Detect which cell encompasses the target text, then output its (X, Y) center coordinate. 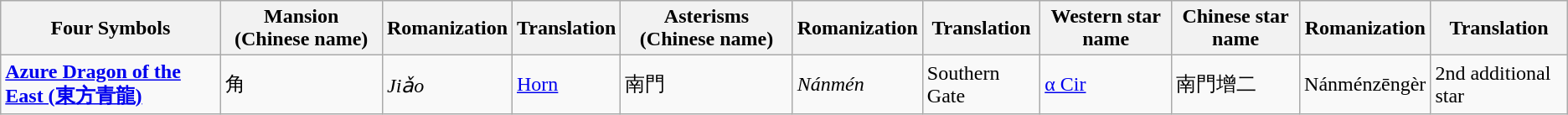
Azure Dragon of the East (東方青龍) (111, 85)
南門 (707, 85)
南門增二 (1236, 85)
Nánmén (858, 85)
Western star name (1106, 29)
2nd additional star (1499, 85)
Horn (566, 85)
Nánménzēngèr (1365, 85)
Mansion (Chinese name) (302, 29)
Chinese star name (1236, 29)
Four Symbols (111, 29)
角 (302, 85)
Asterisms (Chinese name) (707, 29)
Southern Gate (981, 85)
α Cir (1106, 85)
Jiǎo (447, 85)
